Return (X, Y) of the center of cell containing provided text 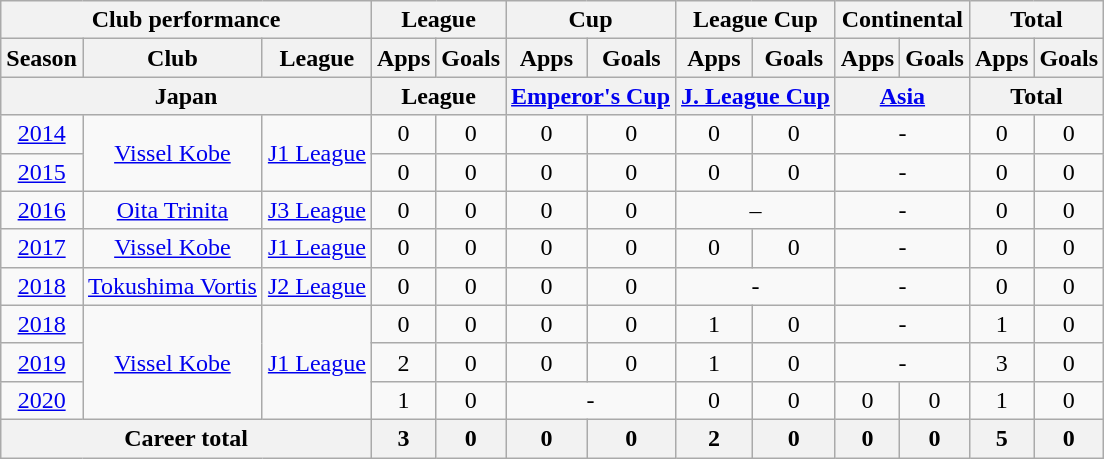
2016 (42, 210)
2014 (42, 134)
J2 League (316, 286)
2017 (42, 248)
2019 (42, 362)
Emperor's Cup (591, 96)
Asia (902, 96)
J3 League (316, 210)
Club (172, 58)
League Cup (756, 20)
Cup (591, 20)
Club performance (186, 20)
Continental (902, 20)
– (756, 210)
Season (42, 58)
Tokushima Vortis (172, 286)
J. League Cup (756, 96)
2020 (42, 400)
Career total (186, 438)
Oita Trinita (172, 210)
2015 (42, 172)
Japan (186, 96)
5 (1001, 438)
